Detect which cell encompasses the target text, then output its [x, y] center coordinate. 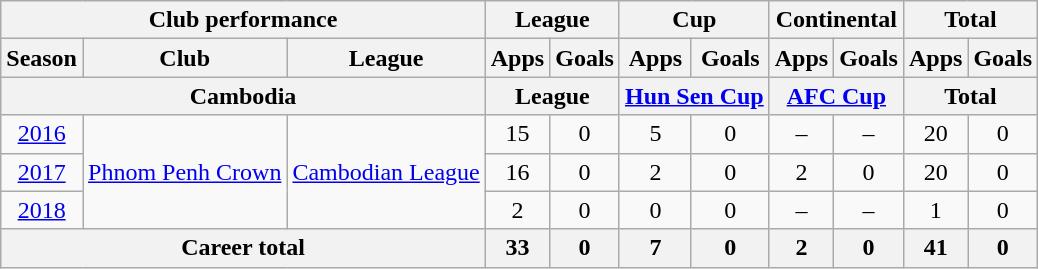
Cup [694, 20]
AFC Cup [836, 96]
Club performance [243, 20]
Season [42, 58]
2018 [42, 210]
7 [655, 248]
16 [517, 172]
Phnom Penh Crown [184, 172]
Continental [836, 20]
Cambodia [243, 96]
Cambodian League [386, 172]
Career total [243, 248]
2017 [42, 172]
41 [935, 248]
33 [517, 248]
1 [935, 210]
Hun Sen Cup [694, 96]
2016 [42, 134]
Club [184, 58]
5 [655, 134]
15 [517, 134]
